From the cell containing the given text, extract its center point as (X, Y) coordinate. 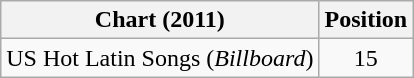
US Hot Latin Songs (Billboard) (160, 58)
Chart (2011) (160, 20)
Position (366, 20)
15 (366, 58)
